Pinpoint the cell where the given text exists, returning its (X, Y) midpoint coordinate. 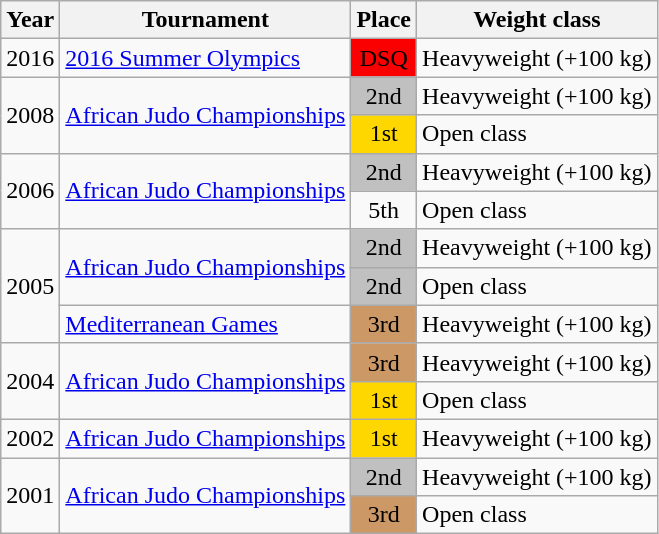
2002 (30, 438)
2004 (30, 381)
Mediterranean Games (206, 324)
2005 (30, 286)
Year (30, 20)
2016 (30, 58)
2008 (30, 115)
Place (384, 20)
2016 Summer Olympics (206, 58)
2001 (30, 496)
5th (384, 210)
2006 (30, 191)
Tournament (206, 20)
Weight class (538, 20)
DSQ (384, 58)
